Find where the given text appears and provide that cell's center as (x, y) coordinate. 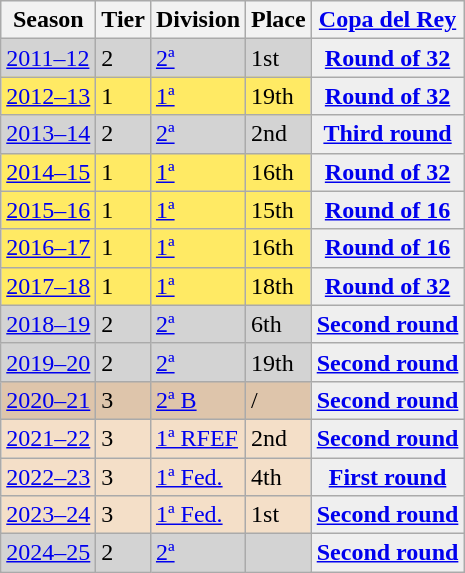
2022–23 (48, 477)
2011–12 (48, 58)
Copa del Rey (388, 20)
First round (388, 477)
2ª B (198, 400)
2024–25 (48, 553)
2023–24 (48, 515)
2020–21 (48, 400)
2019–20 (48, 362)
Third round (388, 134)
Division (198, 20)
Tier (124, 20)
2014–15 (48, 172)
1ª RFEF (198, 438)
2013–14 (48, 134)
15th (279, 210)
2015–16 (48, 210)
2017–18 (48, 286)
Season (48, 20)
2021–22 (48, 438)
/ (279, 400)
18th (279, 286)
2018–19 (48, 324)
2012–13 (48, 96)
4th (279, 477)
Place (279, 20)
2016–17 (48, 248)
6th (279, 324)
